Return [X, Y] of the center of cell containing provided text 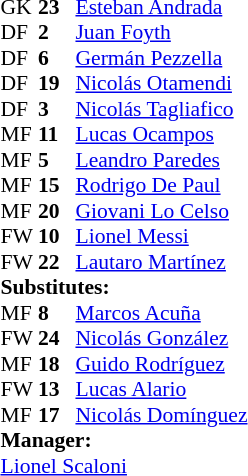
Rodrigo De Paul [161, 185]
5 [57, 160]
18 [57, 364]
Nicolás Domínguez [161, 415]
Substitutes: [124, 287]
Germán Pezzella [161, 58]
15 [57, 185]
Lautaro Martínez [161, 262]
10 [57, 237]
Nicolás Tagliafico [161, 109]
Nicolás González [161, 339]
Leandro Paredes [161, 160]
17 [57, 415]
Nicolás Otamendi [161, 83]
Giovani Lo Celso [161, 211]
2 [57, 33]
13 [57, 389]
24 [57, 339]
Juan Foyth [161, 33]
19 [57, 83]
3 [57, 109]
Manager: [124, 441]
Marcos Acuña [161, 313]
Lionel Messi [161, 237]
22 [57, 262]
8 [57, 313]
Guido Rodríguez [161, 364]
20 [57, 211]
11 [57, 135]
Lucas Alario [161, 389]
Lucas Ocampos [161, 135]
6 [57, 58]
